Return (X, Y) of the center of cell containing provided text 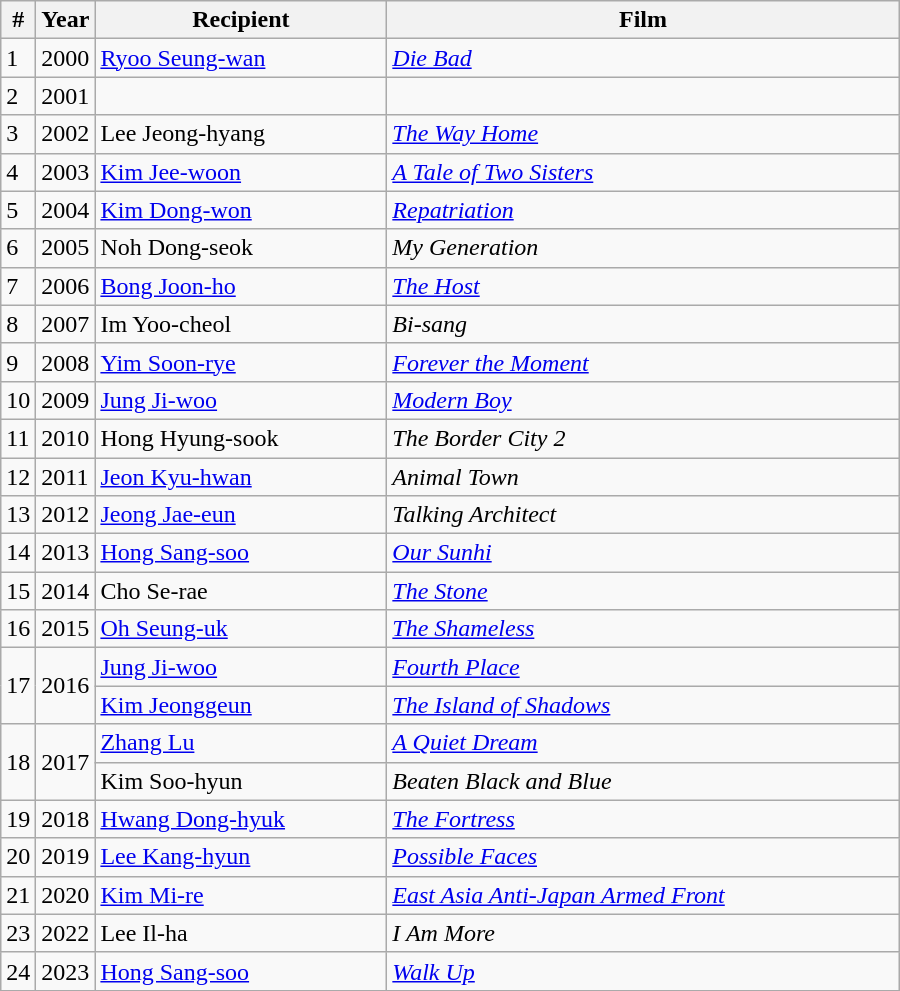
Possible Faces (643, 857)
Yim Soon-rye (241, 362)
2020 (66, 895)
12 (18, 477)
2008 (66, 362)
18 (18, 762)
Lee Jeong-hyang (241, 134)
2006 (66, 286)
Animal Town (643, 477)
A Tale of Two Sisters (643, 172)
6 (18, 248)
21 (18, 895)
2018 (66, 819)
Our Sunhi (643, 553)
The Fortress (643, 819)
Bong Joon-ho (241, 286)
2004 (66, 210)
Kim Jeonggeun (241, 705)
9 (18, 362)
The Way Home (643, 134)
The Host (643, 286)
8 (18, 324)
Lee Il-ha (241, 933)
Jeong Jae-eun (241, 515)
Jeon Kyu-hwan (241, 477)
2 (18, 96)
2003 (66, 172)
The Border City 2 (643, 438)
The Stone (643, 591)
20 (18, 857)
Hwang Dong-hyuk (241, 819)
2007 (66, 324)
4 (18, 172)
The Island of Shadows (643, 705)
A Quiet Dream (643, 743)
2013 (66, 553)
Recipient (241, 20)
15 (18, 591)
Kim Dong-won (241, 210)
Bi-sang (643, 324)
Modern Boy (643, 400)
Im Yoo-cheol (241, 324)
13 (18, 515)
2005 (66, 248)
19 (18, 819)
2016 (66, 686)
# (18, 20)
2011 (66, 477)
Noh Dong-seok (241, 248)
Cho Se-rae (241, 591)
Lee Kang-hyun (241, 857)
Beaten Black and Blue (643, 781)
2017 (66, 762)
2023 (66, 971)
2022 (66, 933)
Kim Mi-re (241, 895)
Walk Up (643, 971)
2010 (66, 438)
17 (18, 686)
14 (18, 553)
The Shameless (643, 629)
Film (643, 20)
Hong Hyung-sook (241, 438)
11 (18, 438)
2001 (66, 96)
Fourth Place (643, 667)
Zhang Lu (241, 743)
Oh Seung-uk (241, 629)
2002 (66, 134)
2009 (66, 400)
7 (18, 286)
Year (66, 20)
Talking Architect (643, 515)
My Generation (643, 248)
23 (18, 933)
10 (18, 400)
2012 (66, 515)
16 (18, 629)
Die Bad (643, 58)
2000 (66, 58)
Kim Jee-woon (241, 172)
East Asia Anti-Japan Armed Front (643, 895)
3 (18, 134)
5 (18, 210)
Repatriation (643, 210)
2014 (66, 591)
I Am More (643, 933)
1 (18, 58)
2015 (66, 629)
Ryoo Seung-wan (241, 58)
Kim Soo-hyun (241, 781)
24 (18, 971)
Forever the Moment (643, 362)
2019 (66, 857)
